Find where the given text appears and provide that cell's center as (x, y) coordinate. 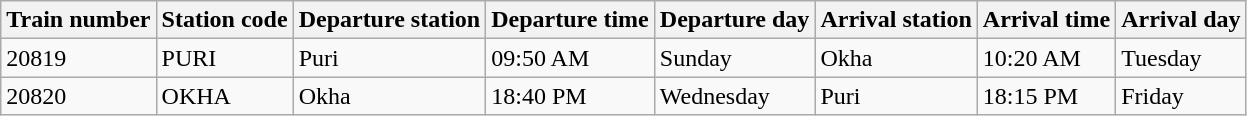
Departure time (570, 20)
09:50 AM (570, 58)
Arrival time (1046, 20)
PURI (224, 58)
OKHA (224, 96)
Wednesday (734, 96)
Departure station (390, 20)
Sunday (734, 58)
20819 (78, 58)
Station code (224, 20)
18:15 PM (1046, 96)
Tuesday (1181, 58)
18:40 PM (570, 96)
Departure day (734, 20)
Arrival day (1181, 20)
10:20 AM (1046, 58)
Train number (78, 20)
Arrival station (896, 20)
Friday (1181, 96)
20820 (78, 96)
